Search for the cell housing the specified text and yield its (x, y) center coordinate. 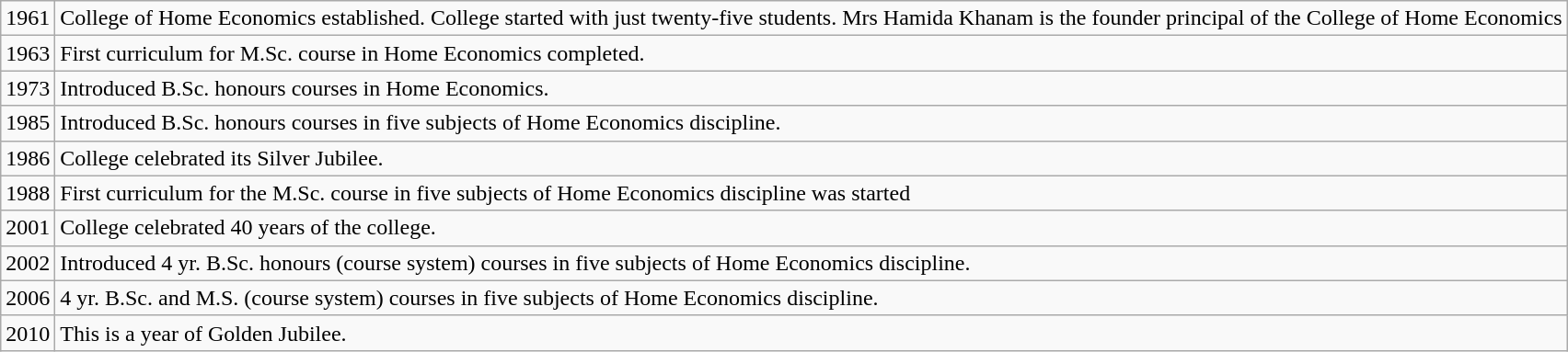
This is a year of Golden Jubilee. (812, 333)
2010 (28, 333)
1986 (28, 158)
Introduced B.Sc. honours courses in Home Economics. (812, 88)
1973 (28, 88)
1985 (28, 123)
First curriculum for the M.Sc. course in five subjects of Home Economics discipline was started (812, 193)
1961 (28, 18)
Introduced 4 yr. B.Sc. honours (course system) courses in five subjects of Home Economics discipline. (812, 263)
Introduced B.Sc. honours courses in five subjects of Home Economics discipline. (812, 123)
2002 (28, 263)
1963 (28, 53)
4 yr. B.Sc. and M.S. (course system) courses in five subjects of Home Economics discipline. (812, 298)
First curriculum for M.Sc. course in Home Economics completed. (812, 53)
College celebrated its Silver Jubilee. (812, 158)
College celebrated 40 years of the college. (812, 228)
1988 (28, 193)
2001 (28, 228)
2006 (28, 298)
